Return the [x, y] coordinate for the center point of the cell that contains the specified text.  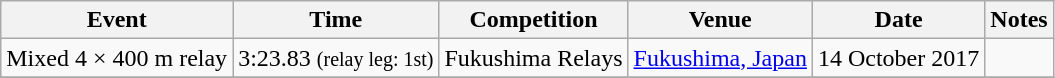
Time [336, 20]
Fukushima, Japan [720, 58]
Date [898, 20]
Notes [1019, 20]
Mixed 4 × 400 m relay [117, 58]
Fukushima Relays [534, 58]
14 October 2017 [898, 58]
3:23.83 (relay leg: 1st) [336, 58]
Event [117, 20]
Competition [534, 20]
Venue [720, 20]
